Detect which cell encompasses the target text, then output its (x, y) center coordinate. 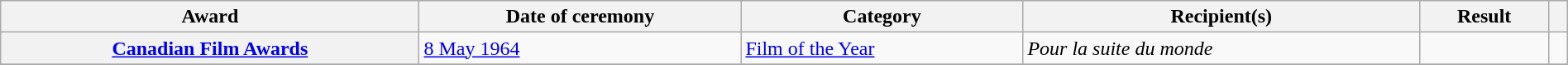
Category (882, 17)
Film of the Year (882, 48)
Canadian Film Awards (210, 48)
Award (210, 17)
Recipient(s) (1221, 17)
Pour la suite du monde (1221, 48)
8 May 1964 (581, 48)
Result (1484, 17)
Date of ceremony (581, 17)
